Search for the cell housing the specified text and yield its [X, Y] center coordinate. 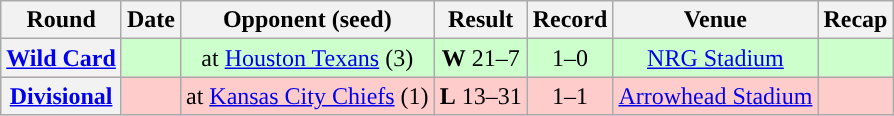
at Houston Texans (3) [307, 58]
L 13–31 [480, 96]
1–0 [570, 58]
Round [62, 20]
Divisional [62, 96]
Result [480, 20]
Date [150, 20]
at Kansas City Chiefs (1) [307, 96]
Opponent (seed) [307, 20]
Wild Card [62, 58]
Arrowhead Stadium [716, 96]
Venue [716, 20]
Recap [856, 20]
1–1 [570, 96]
Record [570, 20]
NRG Stadium [716, 58]
W 21–7 [480, 58]
